Output the [x, y] coordinate of the center of the cell containing the given text.  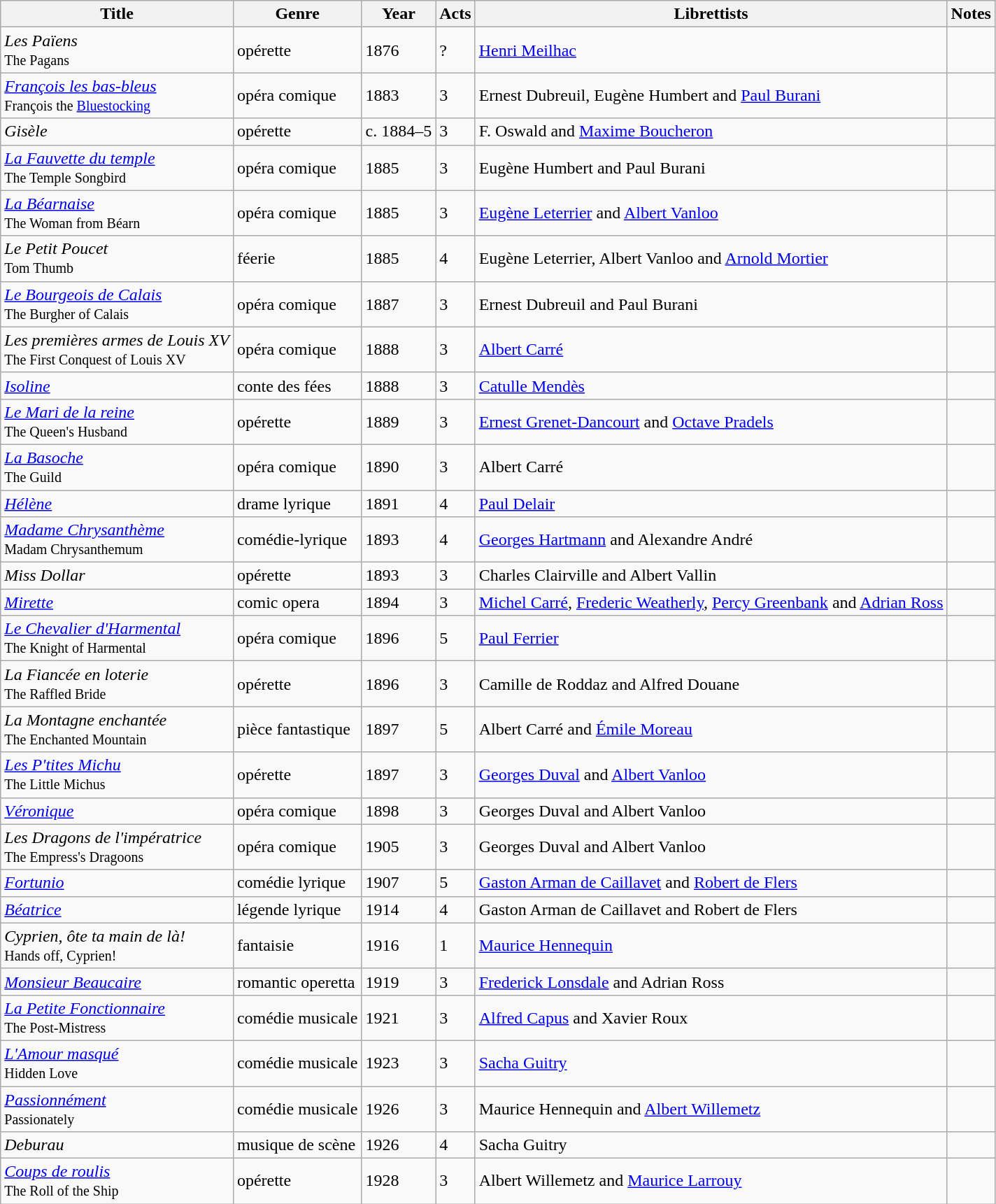
1894 [399, 602]
1 [455, 946]
1928 [399, 1181]
La Montagne enchantéeThe Enchanted Mountain [118, 729]
Le Petit PoucetTom Thumb [118, 259]
Coups de roulisThe Roll of the Ship [118, 1181]
? [455, 50]
La BéarnaiseThe Woman from Béarn [118, 213]
1891 [399, 503]
Madame ChrysanthèmeMadam Chrysanthemum [118, 540]
Le Mari de la reineThe Queen's Husband [118, 421]
1921 [399, 1017]
conte des fées [297, 385]
Albert Carré and Émile Moreau [711, 729]
comédie lyrique [297, 883]
1919 [399, 982]
comédie-lyrique [297, 540]
Year [399, 14]
La Fiancée en loterieThe Raffled Bride [118, 684]
Véronique [118, 811]
Le Chevalier d'HarmentalThe Knight of Harmental [118, 638]
légende lyrique [297, 909]
Cyprien, ôte ta main de là!Hands off, Cyprien! [118, 946]
1916 [399, 946]
L'Amour masquéHidden Love [118, 1063]
c. 1884–5 [399, 132]
Béatrice [118, 909]
Mirette [118, 602]
Miss Dollar [118, 576]
Maurice Hennequin and Albert Willemetz [711, 1108]
Monsieur Beaucaire [118, 982]
Isoline [118, 385]
1907 [399, 883]
romantic operetta [297, 982]
Eugène Leterrier, Albert Vanloo and Arnold Mortier [711, 259]
F. Oswald and Maxime Boucheron [711, 132]
Alfred Capus and Xavier Roux [711, 1017]
François les bas-bleusFrançois the Bluestocking [118, 95]
Les premières armes de Louis XVThe First Conquest of Louis XV [118, 350]
Paul Ferrier [711, 638]
Genre [297, 14]
Frederick Lonsdale and Adrian Ross [711, 982]
Les PaïensThe Pagans [118, 50]
1889 [399, 421]
Charles Clairville and Albert Vallin [711, 576]
La Fauvette du templeThe Temple Songbird [118, 168]
1905 [399, 847]
Acts [455, 14]
1914 [399, 909]
Ernest Grenet-Dancourt and Octave Pradels [711, 421]
Camille de Roddaz and Alfred Douane [711, 684]
Eugène Leterrier and Albert Vanloo [711, 213]
La Petite FonctionnaireThe Post-Mistress [118, 1017]
Ernest Dubreuil and Paul Burani [711, 304]
Deburau [118, 1145]
1876 [399, 50]
Hélène [118, 503]
fantaisie [297, 946]
Henri Meilhac [711, 50]
Ernest Dubreuil, Eugène Humbert and Paul Burani [711, 95]
pièce fantastique [297, 729]
Albert Willemetz and Maurice Larrouy [711, 1181]
Maurice Hennequin [711, 946]
Title [118, 14]
féerie [297, 259]
1883 [399, 95]
Fortunio [118, 883]
Les P'tites MichuThe Little Michus [118, 775]
Catulle Mendès [711, 385]
1887 [399, 304]
Paul Delair [711, 503]
musique de scène [297, 1145]
1923 [399, 1063]
1898 [399, 811]
Le Bourgeois de CalaisThe Burgher of Calais [118, 304]
drame lyrique [297, 503]
Michel Carré, Frederic Weatherly, Percy Greenbank and Adrian Ross [711, 602]
Georges Hartmann and Alexandre André [711, 540]
PassionnémentPassionately [118, 1108]
Librettists [711, 14]
Gisèle [118, 132]
comic opera [297, 602]
Notes [971, 14]
Les Dragons de l'impératriceThe Empress's Dragoons [118, 847]
La BasocheThe Guild [118, 467]
Eugène Humbert and Paul Burani [711, 168]
1890 [399, 467]
